Locate the cell with the specified text and output its [x, y] center coordinate. 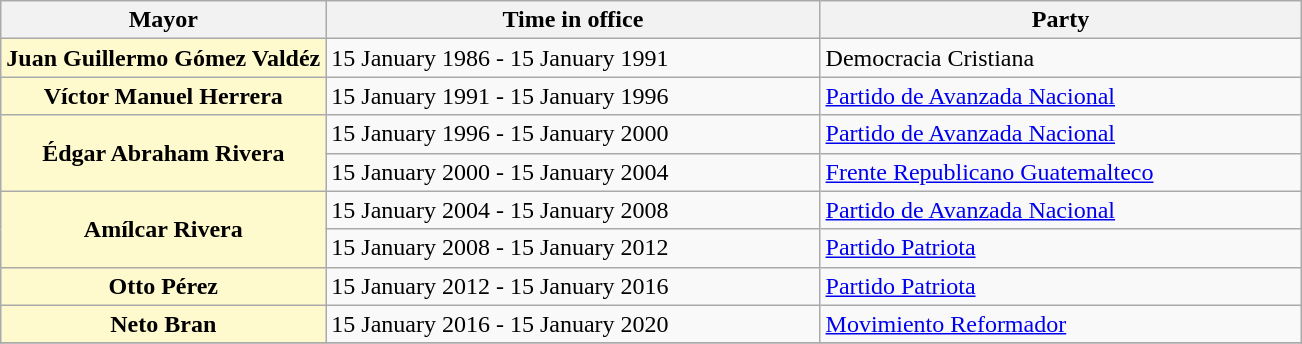
Otto Pérez [164, 286]
Juan Guillermo Gómez Valdéz [164, 58]
15 January 1996 - 15 January 2000 [573, 134]
Édgar Abraham Rivera [164, 153]
Neto Bran [164, 324]
Movimiento Reformador [1060, 324]
15 January 2008 - 15 January 2012 [573, 248]
Frente Republicano Guatemalteco [1060, 172]
Amílcar Rivera [164, 229]
15 January 2012 - 15 January 2016 [573, 286]
Mayor [164, 20]
15 January 1991 - 15 January 1996 [573, 96]
15 January 1986 - 15 January 1991 [573, 58]
15 January 2000 - 15 January 2004 [573, 172]
15 January 2016 - 15 January 2020 [573, 324]
Party [1060, 20]
15 January 2004 - 15 January 2008 [573, 210]
Democracia Cristiana [1060, 58]
Víctor Manuel Herrera [164, 96]
Time in office [573, 20]
